Search for the cell housing the specified text and yield its [x, y] center coordinate. 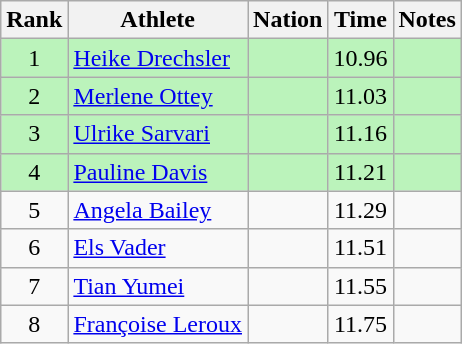
7 [34, 286]
8 [34, 324]
Pauline Davis [158, 172]
11.16 [360, 134]
1 [34, 58]
2 [34, 96]
5 [34, 210]
11.21 [360, 172]
Athlete [158, 20]
Merlene Ottey [158, 96]
Ulrike Sarvari [158, 134]
10.96 [360, 58]
Françoise Leroux [158, 324]
Tian Yumei [158, 286]
11.75 [360, 324]
3 [34, 134]
Rank [34, 20]
11.29 [360, 210]
11.03 [360, 96]
4 [34, 172]
11.51 [360, 248]
Heike Drechsler [158, 58]
Nation [288, 20]
Notes [427, 20]
Angela Bailey [158, 210]
11.55 [360, 286]
6 [34, 248]
Els Vader [158, 248]
Time [360, 20]
